For the text-containing cell, return its midpoint in (X, Y) coordinate format. 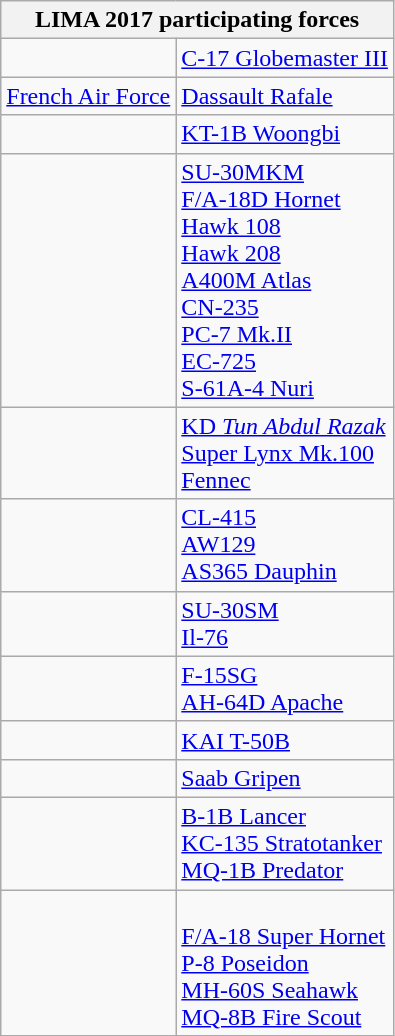
LIMA 2017 participating forces (198, 20)
KD Tun Abdul RazakSuper Lynx Mk.100Fennec (285, 453)
Saab Gripen (285, 778)
F-15SGAH-64D Apache (285, 688)
SU-30SMIl-76 (285, 624)
French Air Force (88, 96)
F/A-18 Super HornetP-8 PoseidonMH-60S SeahawkMQ-8B Fire Scout (285, 963)
Dassault Rafale (285, 96)
CL-415AW129AS365 Dauphin (285, 545)
B-1B LancerKC-135 StratotankerMQ-1B Predator (285, 843)
C-17 Globemaster III (285, 58)
KT-1B Woongbi (285, 134)
KAI T-50B (285, 740)
SU-30MKMF/A-18D HornetHawk 108Hawk 208A400M AtlasCN-235PC-7 Mk.IIEC-725S-61A-4 Nuri (285, 280)
